Extract the [x, y] coordinate from the center of the cell holding the provided text.  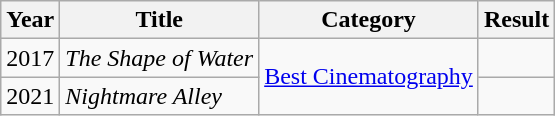
The Shape of Water [160, 58]
Nightmare Alley [160, 96]
Result [516, 20]
Best Cinematography [369, 77]
2017 [30, 58]
Year [30, 20]
Category [369, 20]
2021 [30, 96]
Title [160, 20]
